Extract the [x, y] coordinate from the center of the cell holding the provided text.  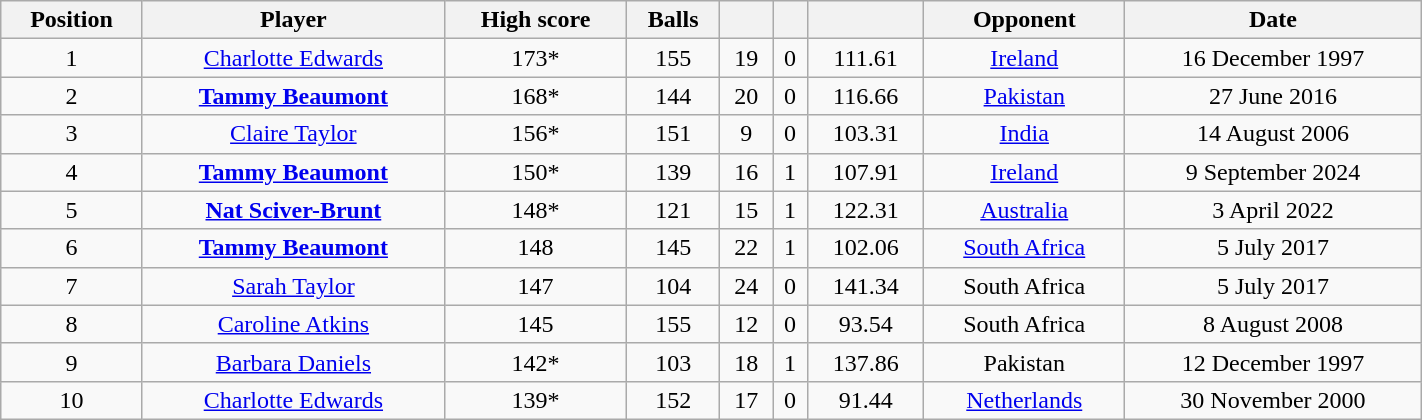
Player [293, 20]
Australia [1024, 210]
Netherlands [1024, 400]
12 December 1997 [1274, 362]
139 [674, 172]
2 [72, 96]
102.06 [866, 248]
8 [72, 324]
111.61 [866, 58]
152 [674, 400]
High score [535, 20]
30 November 2000 [1274, 400]
Opponent [1024, 20]
107.91 [866, 172]
142* [535, 362]
3 [72, 134]
Caroline Atkins [293, 324]
8 August 2008 [1274, 324]
148* [535, 210]
4 [72, 172]
Balls [674, 20]
121 [674, 210]
144 [674, 96]
16 December 1997 [1274, 58]
27 June 2016 [1274, 96]
Barbara Daniels [293, 362]
14 August 2006 [1274, 134]
93.54 [866, 324]
17 [746, 400]
116.66 [866, 96]
168* [535, 96]
18 [746, 362]
22 [746, 248]
103.31 [866, 134]
Nat Sciver-Brunt [293, 210]
137.86 [866, 362]
5 [72, 210]
3 April 2022 [1274, 210]
148 [535, 248]
19 [746, 58]
147 [535, 286]
Claire Taylor [293, 134]
151 [674, 134]
91.44 [866, 400]
Sarah Taylor [293, 286]
156* [535, 134]
139* [535, 400]
9 September 2024 [1274, 172]
12 [746, 324]
104 [674, 286]
173* [535, 58]
7 [72, 286]
103 [674, 362]
20 [746, 96]
Position [72, 20]
6 [72, 248]
10 [72, 400]
16 [746, 172]
122.31 [866, 210]
24 [746, 286]
15 [746, 210]
Date [1274, 20]
141.34 [866, 286]
150* [535, 172]
India [1024, 134]
